Locate the cell with the specified text and output its [X, Y] center coordinate. 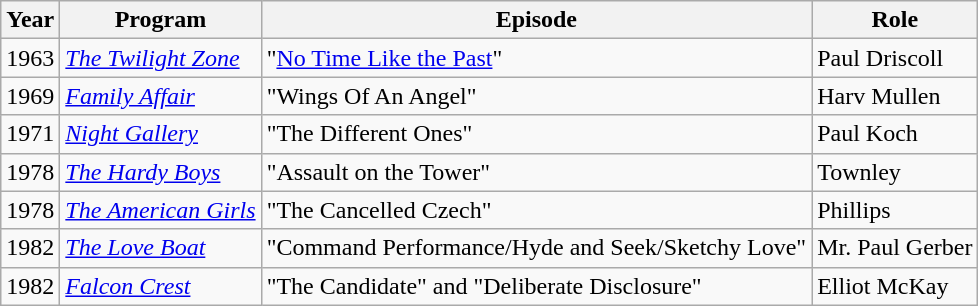
Phillips [895, 210]
1971 [30, 134]
"The Cancelled Czech" [536, 210]
Paul Driscoll [895, 58]
Program [160, 20]
"Assault on the Tower" [536, 172]
The Hardy Boys [160, 172]
Falcon Crest [160, 286]
Elliot McKay [895, 286]
Paul Koch [895, 134]
Night Gallery [160, 134]
1963 [30, 58]
Year [30, 20]
Mr. Paul Gerber [895, 248]
"The Different Ones" [536, 134]
The Twilight Zone [160, 58]
The American Girls [160, 210]
"Command Performance/Hyde and Seek/Sketchy Love" [536, 248]
Role [895, 20]
Family Affair [160, 96]
Townley [895, 172]
The Love Boat [160, 248]
"Wings Of An Angel" [536, 96]
Harv Mullen [895, 96]
1969 [30, 96]
"The Candidate" and "Deliberate Disclosure" [536, 286]
Episode [536, 20]
"No Time Like the Past" [536, 58]
